For the text-containing cell, return its midpoint in [x, y] coordinate format. 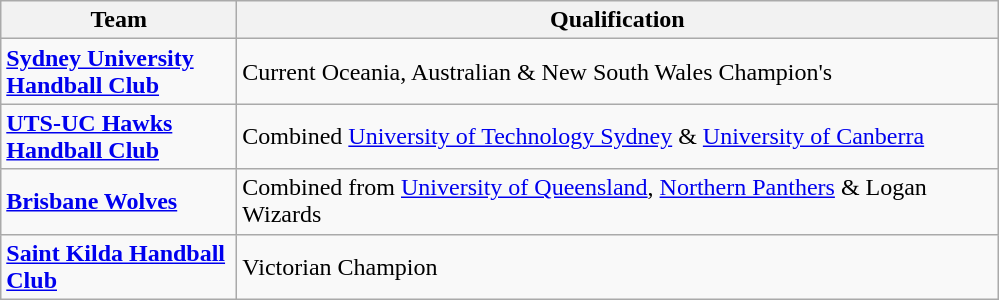
Current Oceania, Australian & New South Wales Champion's [618, 72]
Sydney University Handball Club [119, 72]
Combined University of Technology Sydney & University of Canberra [618, 136]
Brisbane Wolves [119, 202]
Saint Kilda Handball Club [119, 266]
UTS-UC Hawks Handball Club [119, 136]
Team [119, 20]
Victorian Champion [618, 266]
Combined from University of Queensland, Northern Panthers & Logan Wizards [618, 202]
Qualification [618, 20]
